Extract the [x, y] coordinate from the center of the cell holding the provided text.  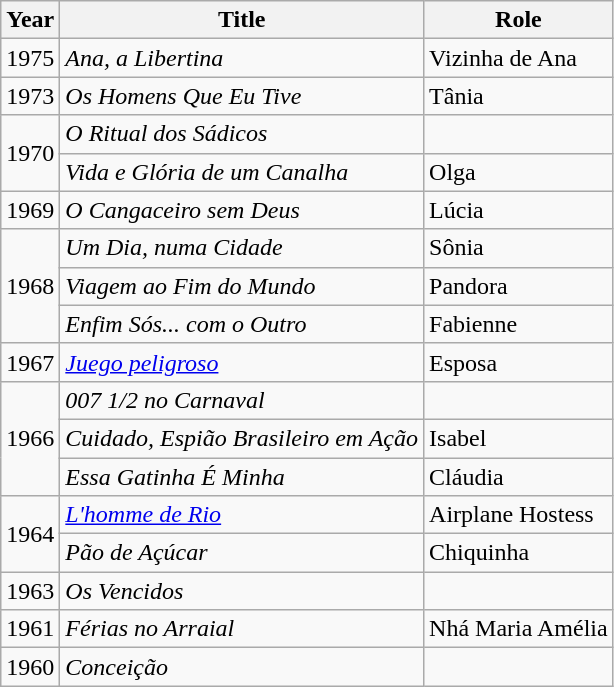
Nhá Maria Amélia [519, 629]
Olga [519, 172]
1970 [30, 153]
O Ritual dos Sádicos [242, 134]
Conceição [242, 667]
1973 [30, 96]
Essa Gatinha É Minha [242, 477]
1961 [30, 629]
Viagem ao Fim do Mundo [242, 286]
007 1/2 no Carnaval [242, 400]
Vida e Glória de um Canalha [242, 172]
Esposa [519, 362]
1975 [30, 58]
Year [30, 20]
Enfim Sós... com o Outro [242, 324]
Title [242, 20]
1969 [30, 210]
Cuidado, Espião Brasileiro em Ação [242, 438]
Cláudia [519, 477]
Os Vencidos [242, 591]
1966 [30, 438]
Férias no Arraial [242, 629]
1964 [30, 534]
Ana, a Libertina [242, 58]
O Cangaceiro sem Deus [242, 210]
Sônia [519, 248]
Fabienne [519, 324]
Pão de Açúcar [242, 553]
Isabel [519, 438]
L'homme de Rio [242, 515]
Role [519, 20]
1968 [30, 286]
Pandora [519, 286]
Um Dia, numa Cidade [242, 248]
Tânia [519, 96]
1960 [30, 667]
Os Homens Que Eu Tive [242, 96]
Chiquinha [519, 553]
Vizinha de Ana [519, 58]
Juego peligroso [242, 362]
1967 [30, 362]
Lúcia [519, 210]
1963 [30, 591]
Airplane Hostess [519, 515]
